Return [X, Y] of the center of cell containing provided text 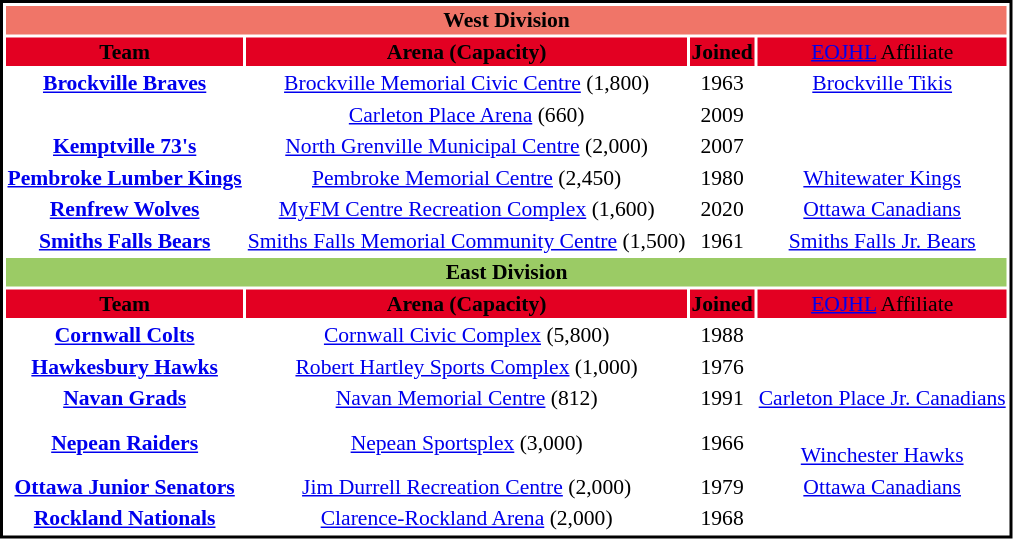
1966 [722, 443]
Carleton Place Jr. Canadians [882, 398]
Ottawa Junior Senators [124, 486]
Cornwall Civic Complex (5,800) [466, 335]
MyFM Centre Recreation Complex (1,600) [466, 209]
1988 [722, 335]
2009 [722, 114]
2020 [722, 209]
Brockville Memorial Civic Centre (1,800) [466, 83]
Navan Memorial Centre (812) [466, 398]
1976 [722, 366]
Renfrew Wolves [124, 209]
1991 [722, 398]
Rockland Nationals [124, 518]
Nepean Sportsplex (3,000) [466, 443]
Brockville Tikis [882, 83]
Smiths Falls Jr. Bears [882, 240]
North Grenville Municipal Centre (2,000) [466, 146]
East Division [506, 272]
Winchester Hawks [882, 443]
Carleton Place Arena (660) [466, 114]
Pembroke Memorial Centre (2,450) [466, 178]
1979 [722, 486]
Navan Grads [124, 398]
Smiths Falls Memorial Community Centre (1,500) [466, 240]
1963 [722, 83]
Robert Hartley Sports Complex (1,000) [466, 366]
1961 [722, 240]
1980 [722, 178]
Brockville Braves [124, 83]
Clarence-Rockland Arena (2,000) [466, 518]
West Division [506, 20]
Jim Durrell Recreation Centre (2,000) [466, 486]
Cornwall Colts [124, 335]
2007 [722, 146]
Whitewater Kings [882, 178]
Hawkesbury Hawks [124, 366]
Kemptville 73's [124, 146]
Nepean Raiders [124, 443]
Pembroke Lumber Kings [124, 178]
Smiths Falls Bears [124, 240]
1968 [722, 518]
